Locate the cell with the specified text and output its (X, Y) center coordinate. 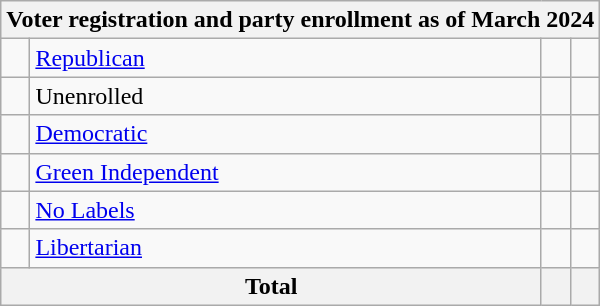
Green Independent (286, 172)
No Labels (286, 210)
Libertarian (286, 248)
Unenrolled (286, 96)
Total (272, 286)
Republican (286, 58)
Voter registration and party enrollment as of March 2024 (300, 20)
Democratic (286, 134)
